Search for the cell housing the specified text and yield its [X, Y] center coordinate. 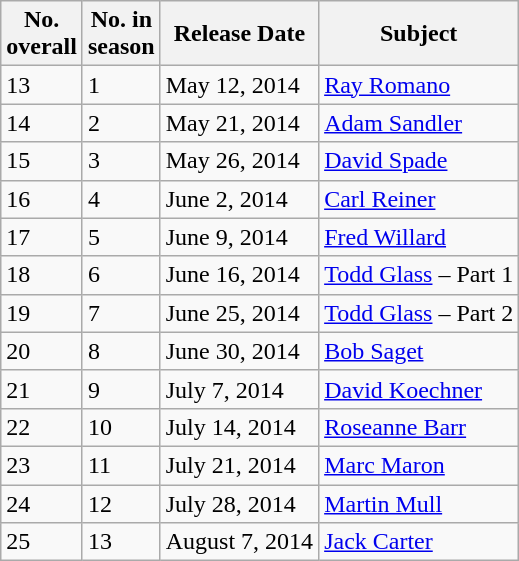
17 [42, 237]
5 [121, 237]
22 [42, 427]
No. inseason [121, 34]
25 [42, 542]
June 30, 2014 [239, 351]
2 [121, 123]
June 9, 2014 [239, 237]
Adam Sandler [419, 123]
June 2, 2014 [239, 199]
12 [121, 503]
June 16, 2014 [239, 275]
20 [42, 351]
July 21, 2014 [239, 465]
May 12, 2014 [239, 85]
4 [121, 199]
David Koechner [419, 389]
Jack Carter [419, 542]
10 [121, 427]
Roseanne Barr [419, 427]
15 [42, 161]
19 [42, 313]
July 14, 2014 [239, 427]
14 [42, 123]
Ray Romano [419, 85]
July 28, 2014 [239, 503]
8 [121, 351]
Release Date [239, 34]
11 [121, 465]
July 7, 2014 [239, 389]
Carl Reiner [419, 199]
7 [121, 313]
No. overall [42, 34]
24 [42, 503]
1 [121, 85]
Subject [419, 34]
May 21, 2014 [239, 123]
6 [121, 275]
Fred Willard [419, 237]
Marc Maron [419, 465]
21 [42, 389]
David Spade [419, 161]
August 7, 2014 [239, 542]
23 [42, 465]
May 26, 2014 [239, 161]
June 25, 2014 [239, 313]
Bob Saget [419, 351]
18 [42, 275]
Todd Glass – Part 1 [419, 275]
16 [42, 199]
3 [121, 161]
Todd Glass – Part 2 [419, 313]
9 [121, 389]
Martin Mull [419, 503]
